Provide the [X, Y] coordinate of the cell's center where the given text is located.  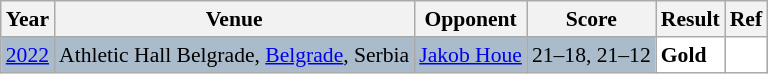
Venue [234, 19]
Year [28, 19]
Athletic Hall Belgrade, Belgrade, Serbia [234, 55]
2022 [28, 55]
21–18, 21–12 [592, 55]
Opponent [470, 19]
Ref [746, 19]
Jakob Houe [470, 55]
Score [592, 19]
Result [690, 19]
Gold [690, 55]
